Pinpoint the cell where the given text exists, returning its (x, y) midpoint coordinate. 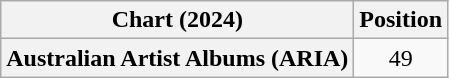
Position (401, 20)
49 (401, 58)
Australian Artist Albums (ARIA) (178, 58)
Chart (2024) (178, 20)
